Provide the [X, Y] coordinate of the cell's center where the given text is located.  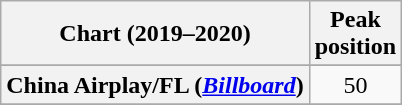
Peakposition [355, 34]
Chart (2019–2020) [155, 34]
50 [355, 85]
China Airplay/FL (Billboard) [155, 85]
